Detect which cell encompasses the target text, then output its (X, Y) center coordinate. 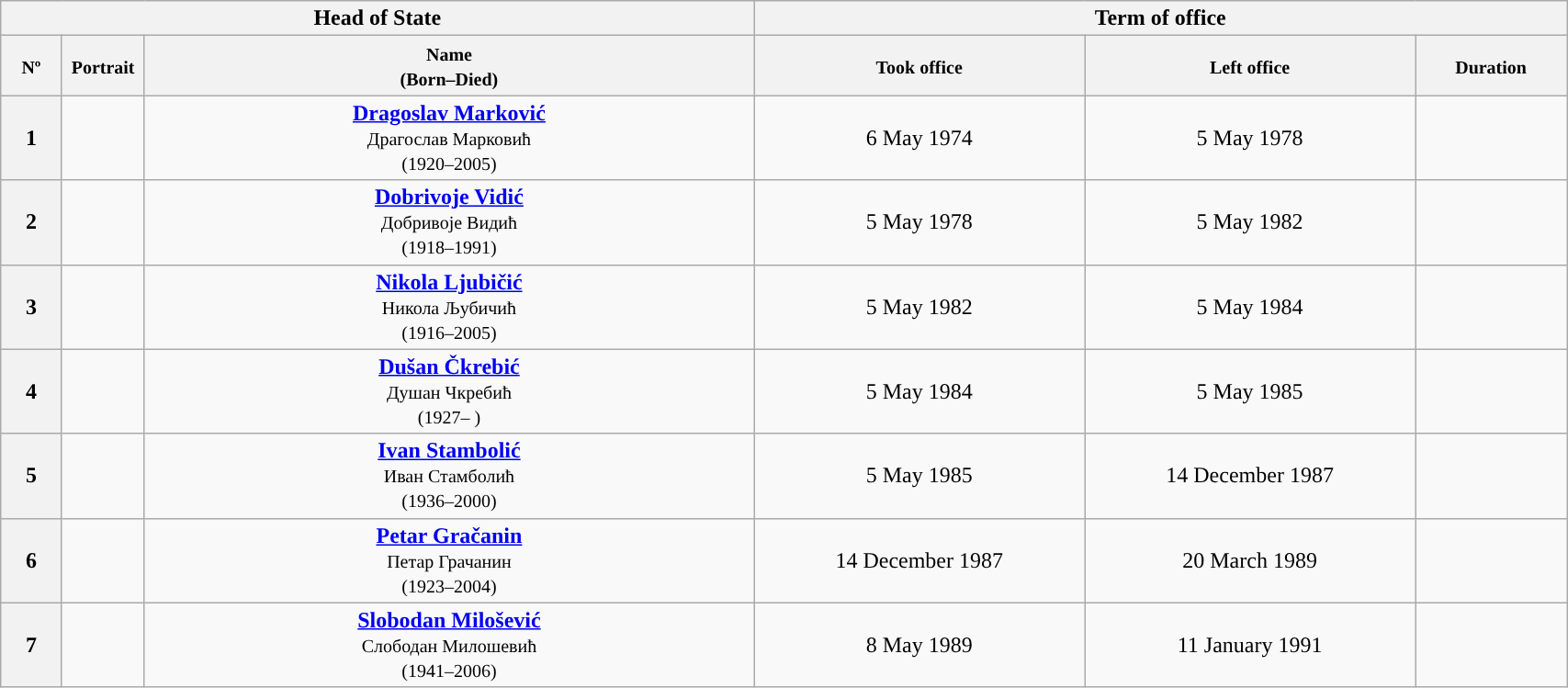
5 (31, 476)
Left office (1250, 66)
1 (31, 138)
Portrait (103, 66)
Term of office (1161, 18)
6 May 1974 (919, 138)
Dušan ČkrebićДушан Чкребић(1927– ) (449, 391)
11 January 1991 (1250, 645)
3 (31, 307)
8 May 1989 (919, 645)
2 (31, 222)
Slobodan MiloševićСлободан Милошевић(1941–2006) (449, 645)
Nº (31, 66)
Dobrivoje VidićДобривоје Видић(1918–1991) (449, 222)
Ivan StambolićИван Стамболић(1936–2000) (449, 476)
Dragoslav MarkovićДрагослав Марковић(1920–2005) (449, 138)
Petar GračaninПетар Грачанин(1923–2004) (449, 560)
Took office (919, 66)
Nikola LjubičićНикола Љубичић(1916–2005) (449, 307)
20 March 1989 (1250, 560)
4 (31, 391)
Duration (1492, 66)
7 (31, 645)
6 (31, 560)
Head of State (378, 18)
Name(Born–Died) (449, 66)
